Provide the (X, Y) coordinate of the cell's center where the given text is located.  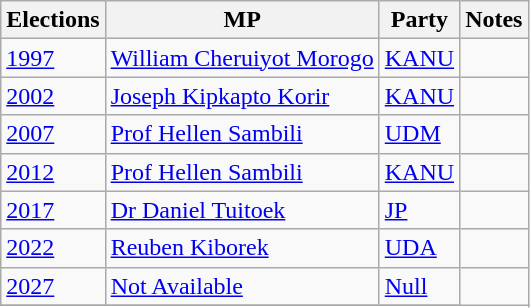
Elections (53, 20)
William Cheruiyot Morogo (242, 58)
MP (242, 20)
Not Available (242, 286)
2007 (53, 134)
2022 (53, 248)
UDM (419, 134)
1997 (53, 58)
Joseph Kipkapto Korir (242, 96)
UDA (419, 248)
Reuben Kiborek (242, 248)
Notes (494, 20)
2017 (53, 210)
Dr Daniel Tuitoek (242, 210)
Null (419, 286)
JP (419, 210)
Party (419, 20)
2027 (53, 286)
2012 (53, 172)
2002 (53, 96)
